Locate the cell with the specified text and output its [X, Y] center coordinate. 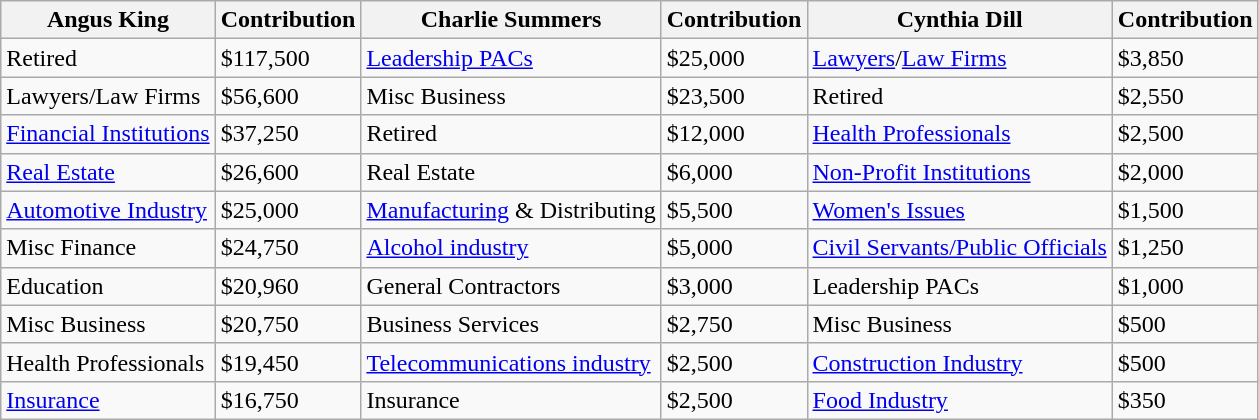
Business Services [511, 324]
$3,850 [1185, 58]
Education [108, 286]
Financial Institutions [108, 134]
$19,450 [288, 362]
General Contractors [511, 286]
Food Industry [960, 400]
$1,250 [1185, 248]
Automotive Industry [108, 210]
$5,000 [734, 248]
$23,500 [734, 96]
Alcohol industry [511, 248]
$3,000 [734, 286]
Manufacturing & Distributing [511, 210]
Charlie Summers [511, 20]
$350 [1185, 400]
$6,000 [734, 172]
Angus King [108, 20]
$1,000 [1185, 286]
$16,750 [288, 400]
Construction Industry [960, 362]
$12,000 [734, 134]
Women's Issues [960, 210]
$56,600 [288, 96]
$2,000 [1185, 172]
$1,500 [1185, 210]
$2,750 [734, 324]
Cynthia Dill [960, 20]
Telecommunications industry [511, 362]
$20,750 [288, 324]
$26,600 [288, 172]
Misc Finance [108, 248]
$24,750 [288, 248]
$5,500 [734, 210]
$20,960 [288, 286]
$2,550 [1185, 96]
Non-Profit Institutions [960, 172]
Civil Servants/Public Officials [960, 248]
$117,500 [288, 58]
$37,250 [288, 134]
